Capture the cell that displays the provided text and extract its (x, y) central coordinate. 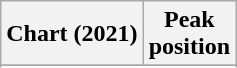
Chart (2021) (72, 34)
Peakposition (189, 34)
